Determine the [X, Y] coordinate at the center of the cell enclosing the given text.  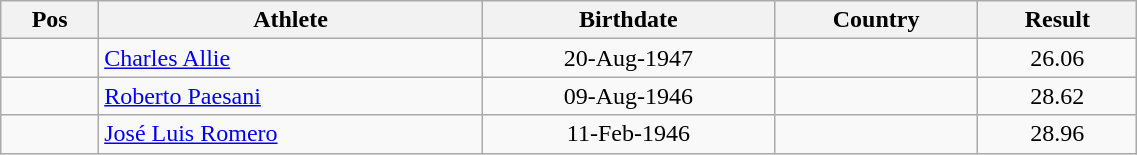
Birthdate [628, 20]
Roberto Paesani [291, 96]
Country [876, 20]
11-Feb-1946 [628, 134]
José Luis Romero [291, 134]
Pos [50, 20]
26.06 [1058, 58]
28.62 [1058, 96]
20-Aug-1947 [628, 58]
Charles Allie [291, 58]
09-Aug-1946 [628, 96]
Result [1058, 20]
Athlete [291, 20]
28.96 [1058, 134]
